From the cell containing the given text, extract its center point as [X, Y] coordinate. 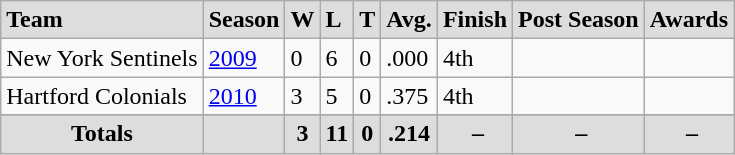
.375 [410, 96]
11 [337, 134]
Totals [102, 134]
2009 [244, 58]
5 [337, 96]
Season [244, 20]
2010 [244, 96]
W [302, 20]
Hartford Colonials [102, 96]
L [337, 20]
.000 [410, 58]
Post Season [579, 20]
Awards [688, 20]
Finish [474, 20]
New York Sentinels [102, 58]
6 [337, 58]
T [368, 20]
.214 [410, 134]
Team [102, 20]
Avg. [410, 20]
